Search for the cell housing the specified text and yield its (X, Y) center coordinate. 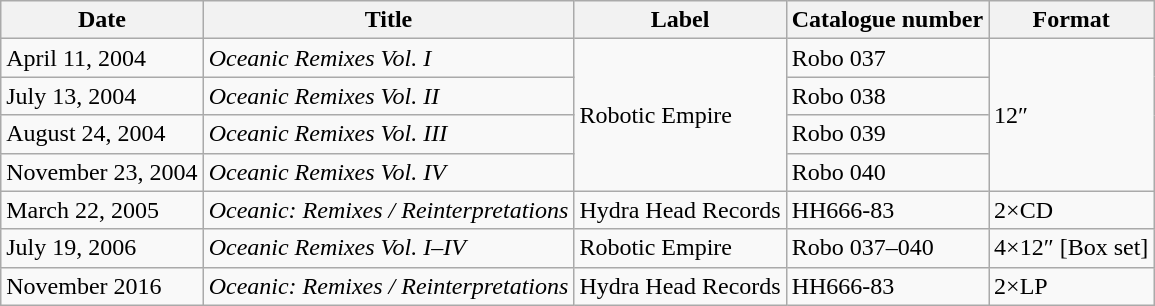
Label (680, 20)
July 13, 2004 (102, 96)
Date (102, 20)
August 24, 2004 (102, 134)
Catalogue number (887, 20)
2×LP (1072, 286)
Robo 038 (887, 96)
Robo 037–040 (887, 248)
Oceanic Remixes Vol. II (388, 96)
Title (388, 20)
November 2016 (102, 286)
March 22, 2005 (102, 210)
Oceanic Remixes Vol. I (388, 58)
12″ (1072, 115)
Format (1072, 20)
4×12″ [Box set] (1072, 248)
Robo 040 (887, 172)
Oceanic Remixes Vol. I–IV (388, 248)
April 11, 2004 (102, 58)
July 19, 2006 (102, 248)
Robo 039 (887, 134)
Robo 037 (887, 58)
November 23, 2004 (102, 172)
2×CD (1072, 210)
Oceanic Remixes Vol. III (388, 134)
Oceanic Remixes Vol. IV (388, 172)
